Extract the [X, Y] coordinate from the center of the cell holding the provided text.  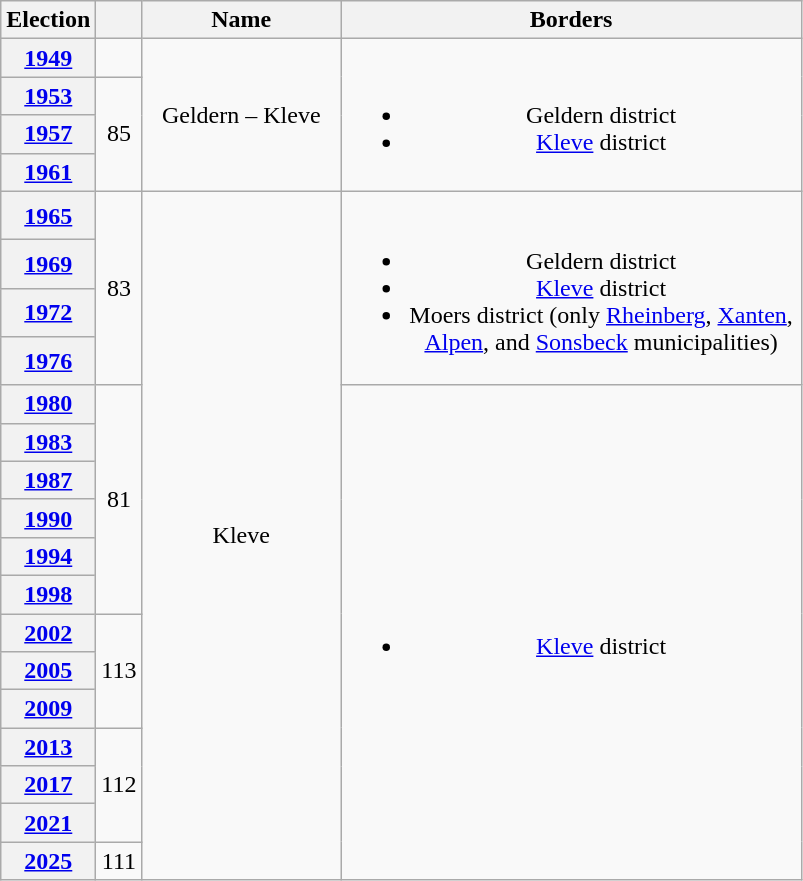
Geldern districtKleve district [572, 115]
1994 [48, 556]
1990 [48, 518]
1949 [48, 58]
2002 [48, 633]
1969 [48, 264]
85 [119, 134]
1983 [48, 442]
2013 [48, 747]
113 [119, 671]
2005 [48, 671]
1965 [48, 216]
111 [119, 861]
2017 [48, 785]
1972 [48, 312]
Name [242, 20]
112 [119, 785]
1957 [48, 134]
1953 [48, 96]
1998 [48, 594]
81 [119, 499]
2021 [48, 823]
2009 [48, 709]
83 [119, 288]
2025 [48, 861]
Geldern districtKleve districtMoers district (only Rheinberg, Xanten, Alpen, and Sonsbeck municipalities) [572, 288]
1987 [48, 480]
Borders [572, 20]
1961 [48, 172]
Election [48, 20]
Geldern – Kleve [242, 115]
Kleve [242, 536]
Kleve district [572, 632]
1980 [48, 404]
1976 [48, 362]
